Determine the (X, Y) coordinate at the center of the cell enclosing the given text.  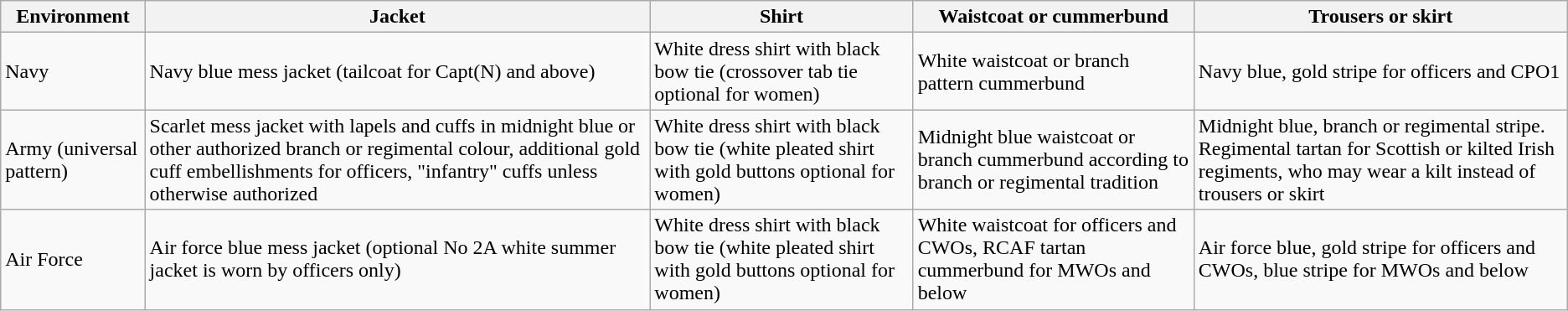
Navy blue mess jacket (tailcoat for Capt(N) and above) (397, 71)
White dress shirt with black bow tie (crossover tab tie optional for women) (781, 71)
Navy (73, 71)
Environment (73, 17)
Air force blue mess jacket (optional No 2A white summer jacket is worn by officers only) (397, 260)
Air Force (73, 260)
Shirt (781, 17)
Jacket (397, 17)
White waistcoat for officers and CWOs, RCAF tartan cummerbund for MWOs and below (1054, 260)
Waistcoat or cummerbund (1054, 17)
Navy blue, gold stripe for officers and CPO1 (1380, 71)
Trousers or skirt (1380, 17)
Air force blue, gold stripe for officers and CWOs, blue stripe for MWOs and below (1380, 260)
Midnight blue waistcoat or branch cummerbund according to branch or regimental tradition (1054, 159)
White waistcoat or branch pattern cummerbund (1054, 71)
Army (universal pattern) (73, 159)
